Output the [X, Y] coordinate of the center of the cell containing the given text.  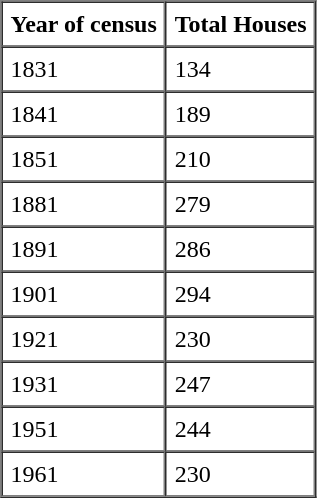
279 [241, 204]
1831 [84, 68]
1841 [84, 114]
1891 [84, 248]
1921 [84, 338]
247 [241, 384]
1901 [84, 294]
1881 [84, 204]
210 [241, 158]
294 [241, 294]
134 [241, 68]
244 [241, 428]
1961 [84, 474]
286 [241, 248]
1951 [84, 428]
1851 [84, 158]
Year of census [84, 24]
189 [241, 114]
1931 [84, 384]
Total Houses [241, 24]
